Return the (X, Y) coordinate for the center point of the cell that contains the specified text.  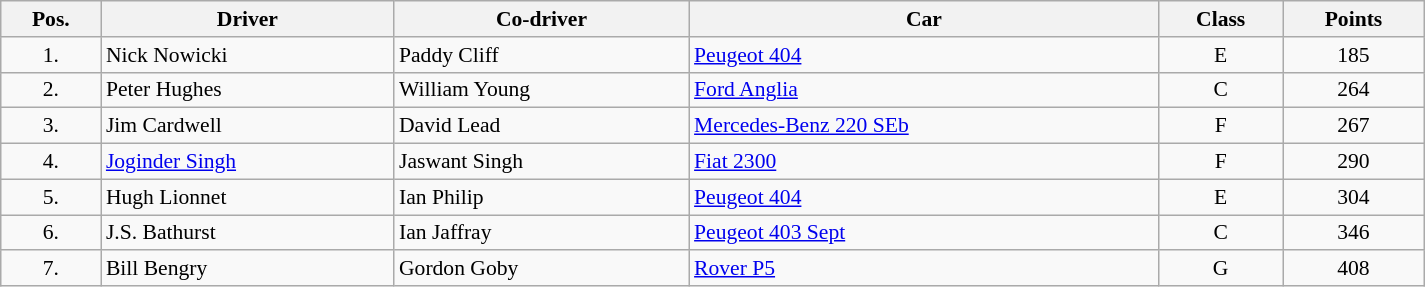
Peter Hughes (248, 90)
Bill Bengry (248, 269)
Class (1221, 19)
Pos. (51, 19)
6. (51, 233)
264 (1354, 90)
4. (51, 162)
Joginder Singh (248, 162)
3. (51, 126)
Fiat 2300 (924, 162)
Driver (248, 19)
G (1221, 269)
267 (1354, 126)
5. (51, 197)
Peugeot 403 Sept (924, 233)
Points (1354, 19)
185 (1354, 55)
Ford Anglia (924, 90)
Ian Jaffray (542, 233)
William Young (542, 90)
290 (1354, 162)
Jaswant Singh (542, 162)
J.S. Bathurst (248, 233)
Ian Philip (542, 197)
2. (51, 90)
Mercedes-Benz 220 SEb (924, 126)
Jim Cardwell (248, 126)
Paddy Cliff (542, 55)
1. (51, 55)
Co-driver (542, 19)
Rover P5 (924, 269)
304 (1354, 197)
Gordon Goby (542, 269)
Nick Nowicki (248, 55)
7. (51, 269)
Hugh Lionnet (248, 197)
346 (1354, 233)
Car (924, 19)
David Lead (542, 126)
408 (1354, 269)
